Detect which cell encompasses the target text, then output its (X, Y) center coordinate. 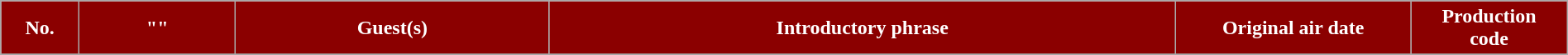
No. (40, 28)
Introductory phrase (863, 28)
"" (157, 28)
Guest(s) (392, 28)
Production code (1489, 28)
Original air date (1293, 28)
